Extract the (x, y) coordinate from the center of the cell holding the provided text.  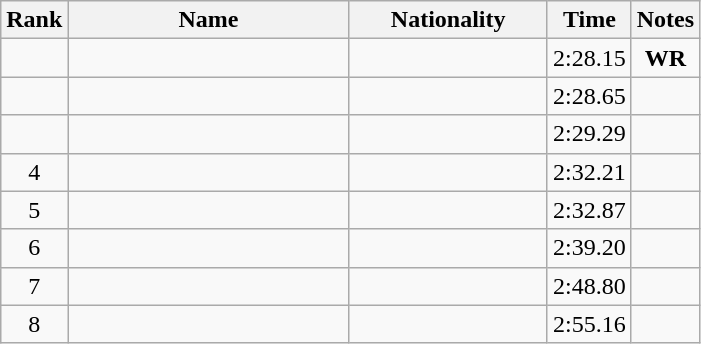
2:28.65 (589, 96)
2:28.15 (589, 58)
Rank (34, 20)
Name (208, 20)
2:32.21 (589, 172)
Nationality (448, 20)
8 (34, 324)
2:48.80 (589, 286)
2:29.29 (589, 134)
Notes (665, 20)
2:55.16 (589, 324)
2:32.87 (589, 210)
5 (34, 210)
2:39.20 (589, 248)
WR (665, 58)
7 (34, 286)
4 (34, 172)
Time (589, 20)
6 (34, 248)
